Identify which cell holds the provided text, then report its [x, y] central coordinate. 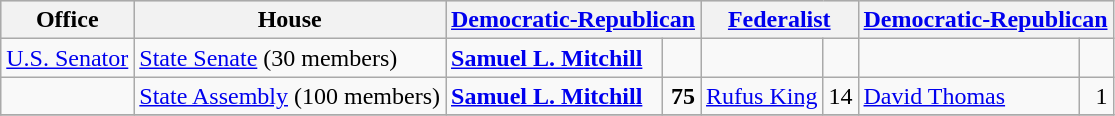
75 [682, 96]
State Senate (30 members) [290, 58]
Federalist [780, 20]
State Assembly (100 members) [290, 96]
1 [1096, 96]
Rufus King [762, 96]
Office [68, 20]
14 [840, 96]
David Thomas [969, 96]
House [290, 20]
U.S. Senator [68, 58]
